Scan for the cell matching the given text and deliver its [x, y] coordinate at center. 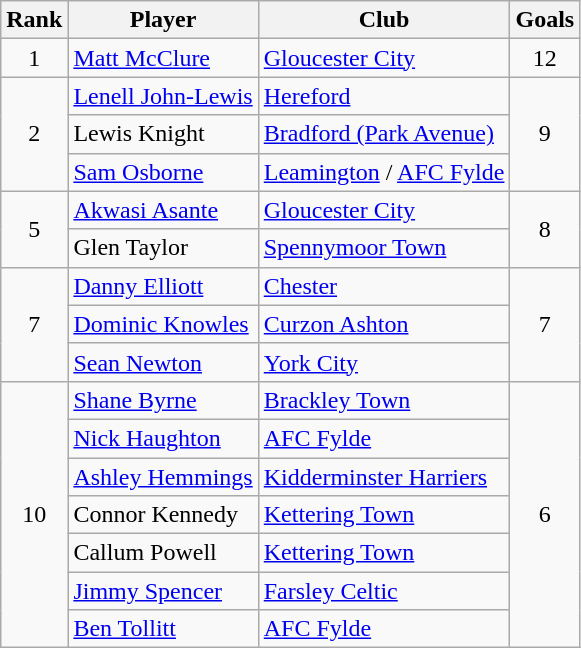
Chester [384, 286]
6 [545, 514]
Lenell John-Lewis [163, 96]
2 [34, 134]
Bradford (Park Avenue) [384, 134]
Jimmy Spencer [163, 591]
5 [34, 229]
Kidderminster Harriers [384, 477]
Brackley Town [384, 400]
Matt McClure [163, 58]
Connor Kennedy [163, 515]
Lewis Knight [163, 134]
Danny Elliott [163, 286]
York City [384, 362]
Sean Newton [163, 362]
1 [34, 58]
Spennymoor Town [384, 248]
Sam Osborne [163, 172]
Farsley Celtic [384, 591]
Goals [545, 20]
Player [163, 20]
Club [384, 20]
Ben Tollitt [163, 629]
Rank [34, 20]
Akwasi Asante [163, 210]
10 [34, 514]
Dominic Knowles [163, 324]
Nick Haughton [163, 438]
12 [545, 58]
Glen Taylor [163, 248]
Leamington / AFC Fylde [384, 172]
Curzon Ashton [384, 324]
Hereford [384, 96]
Ashley Hemmings [163, 477]
8 [545, 229]
Shane Byrne [163, 400]
9 [545, 134]
Callum Powell [163, 553]
